Return [X, Y] of the center of cell containing provided text 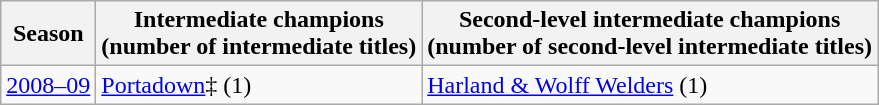
2008–09 [48, 85]
Harland & Wolff Welders (1) [650, 85]
Portadown‡ (1) [259, 85]
Season [48, 34]
Intermediate champions(number of intermediate titles) [259, 34]
Second-level intermediate champions(number of second-level intermediate titles) [650, 34]
